Provide the [x, y] coordinate of the cell's center where the given text is located.  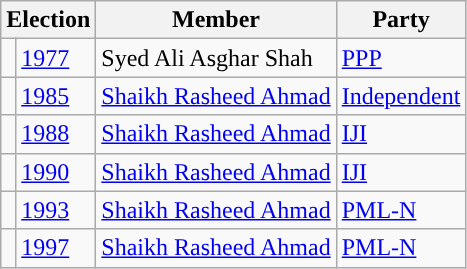
1997 [56, 248]
PPP [401, 58]
1990 [56, 172]
1985 [56, 96]
Independent [401, 96]
Party [401, 20]
1988 [56, 134]
1993 [56, 210]
Syed Ali Asghar Shah [216, 58]
Member [216, 20]
1977 [56, 58]
Election [48, 20]
